Pinpoint the cell where the given text exists, returning its (X, Y) midpoint coordinate. 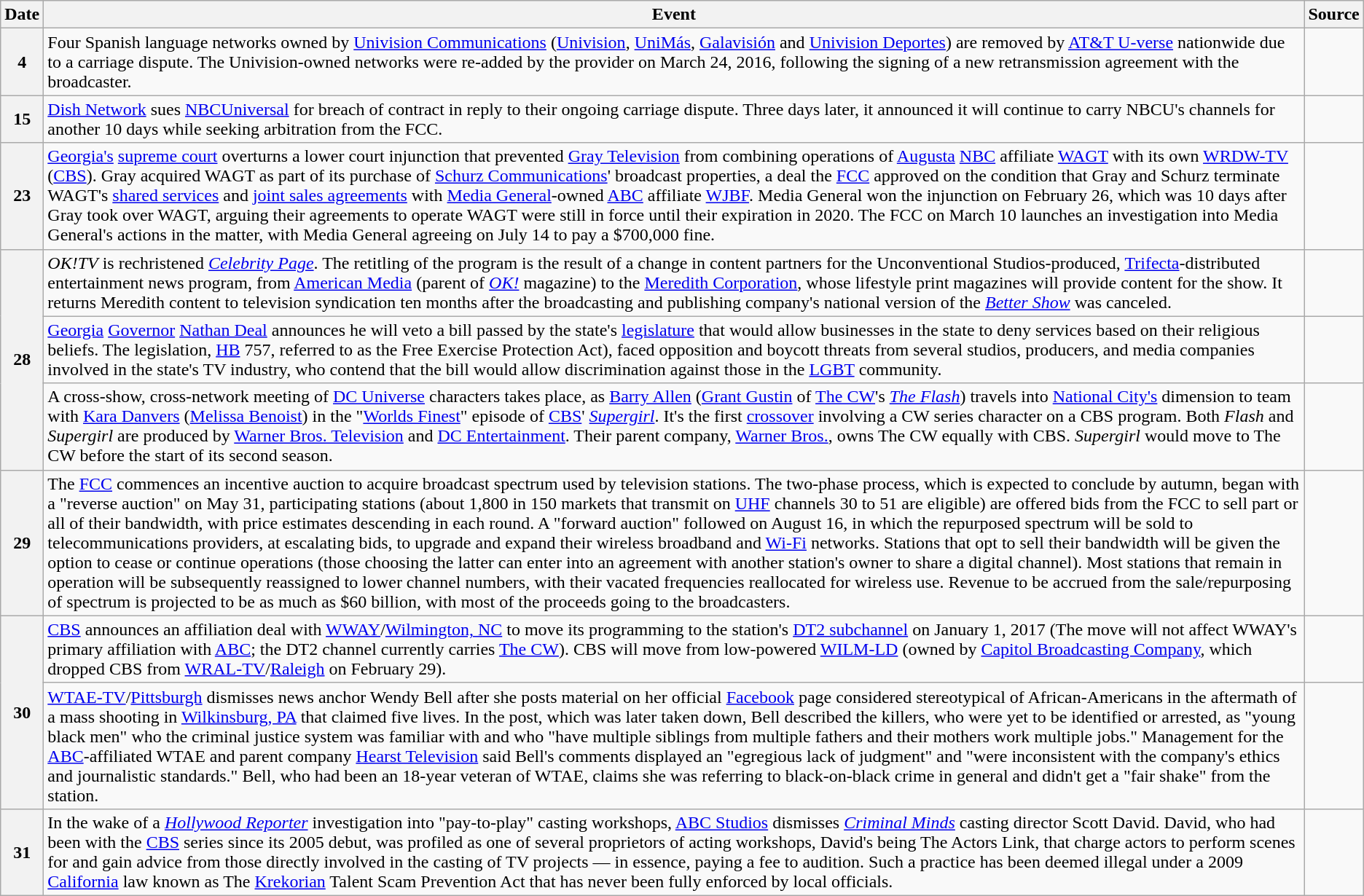
Source (1333, 15)
30 (22, 712)
23 (22, 196)
15 (22, 119)
28 (22, 360)
29 (22, 543)
4 (22, 62)
Date (22, 15)
31 (22, 852)
Event (674, 15)
